Locate the cell with the specified text and output its [x, y] center coordinate. 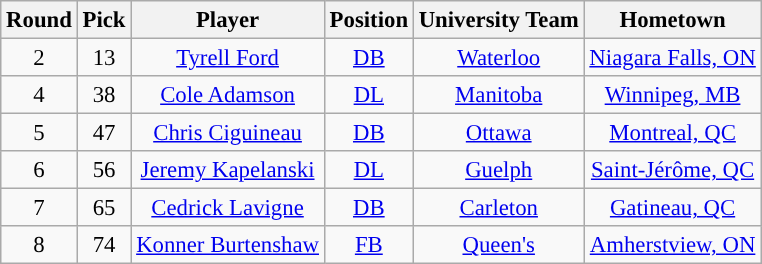
74 [104, 245]
Ottawa [498, 133]
4 [39, 95]
Amherstview, ON [672, 245]
Saint-Jérôme, QC [672, 170]
Konner Burtenshaw [228, 245]
65 [104, 208]
47 [104, 133]
13 [104, 58]
Winnipeg, MB [672, 95]
7 [39, 208]
Tyrell Ford [228, 58]
Chris Ciguineau [228, 133]
University Team [498, 20]
Hometown [672, 20]
6 [39, 170]
Round [39, 20]
Manitoba [498, 95]
Waterloo [498, 58]
Carleton [498, 208]
FB [368, 245]
Queen's [498, 245]
Guelph [498, 170]
Niagara Falls, ON [672, 58]
5 [39, 133]
Gatineau, QC [672, 208]
Montreal, QC [672, 133]
8 [39, 245]
2 [39, 58]
Cole Adamson [228, 95]
Player [228, 20]
56 [104, 170]
Cedrick Lavigne [228, 208]
Jeremy Kapelanski [228, 170]
Position [368, 20]
38 [104, 95]
Pick [104, 20]
